From the cell containing the given text, extract its center point as [x, y] coordinate. 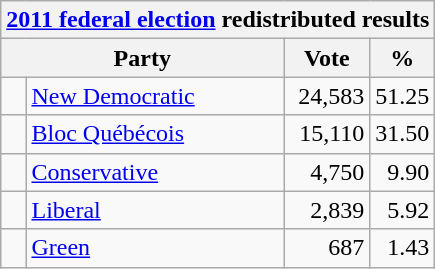
1.43 [402, 248]
Green [155, 248]
2,839 [327, 210]
Liberal [155, 210]
9.90 [402, 172]
4,750 [327, 172]
2011 federal election redistributed results [218, 20]
31.50 [402, 134]
Conservative [155, 172]
New Democratic [155, 96]
15,110 [327, 134]
24,583 [327, 96]
Vote [327, 58]
51.25 [402, 96]
Party [142, 58]
687 [327, 248]
% [402, 58]
5.92 [402, 210]
Bloc Québécois [155, 134]
